Locate the cell with the specified text and output its (X, Y) center coordinate. 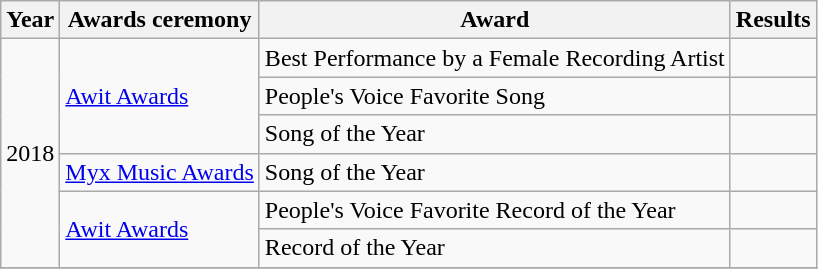
Record of the Year (494, 248)
Award (494, 20)
People's Voice Favorite Record of the Year (494, 210)
2018 (30, 153)
Awards ceremony (160, 20)
Myx Music Awards (160, 172)
Year (30, 20)
Results (773, 20)
Best Performance by a Female Recording Artist (494, 58)
People's Voice Favorite Song (494, 96)
